Output the [X, Y] coordinate of the center of the cell containing the given text.  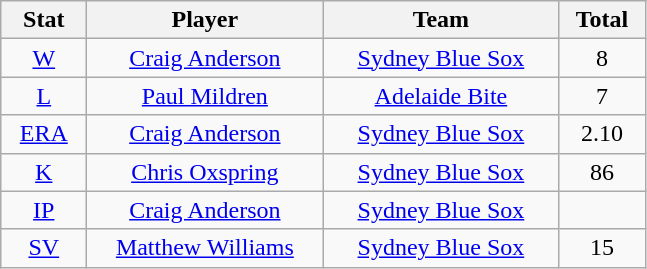
7 [602, 96]
Team [441, 20]
Paul Mildren [205, 96]
86 [602, 172]
Total [602, 20]
W [44, 58]
ERA [44, 134]
Matthew Williams [205, 248]
K [44, 172]
2.10 [602, 134]
8 [602, 58]
Player [205, 20]
Stat [44, 20]
Chris Oxspring [205, 172]
SV [44, 248]
L [44, 96]
15 [602, 248]
Adelaide Bite [441, 96]
IP [44, 210]
